Determine the (X, Y) coordinate at the center of the cell enclosing the given text.  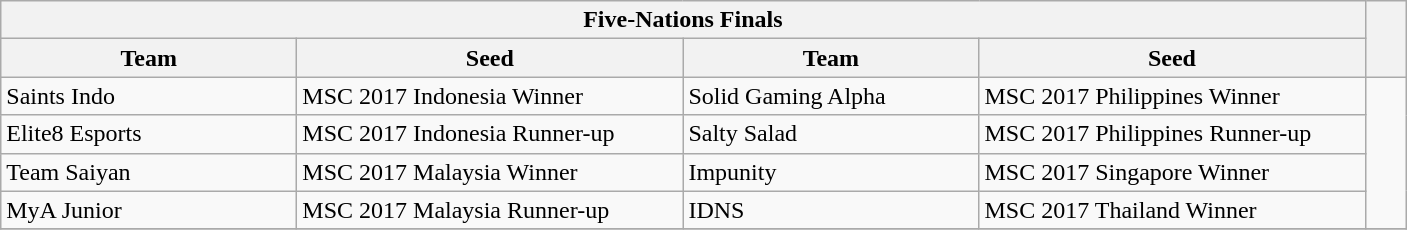
MyA Junior (149, 210)
IDNS (831, 210)
Solid Gaming Alpha (831, 96)
Five-Nations Finals (683, 20)
MSC 2017 Malaysia Winner (490, 172)
Impunity (831, 172)
Elite8 Esports (149, 134)
MSC 2017 Malaysia Runner-up (490, 210)
Team Saiyan (149, 172)
MSC 2017 Philippines Winner (1172, 96)
MSC 2017 Thailand Winner (1172, 210)
MSC 2017 Indonesia Runner-up (490, 134)
MSC 2017 Singapore Winner (1172, 172)
Saints Indo (149, 96)
MSC 2017 Philippines Runner-up (1172, 134)
Salty Salad (831, 134)
MSC 2017 Indonesia Winner (490, 96)
